Find where the given text appears and provide that cell's center as [x, y] coordinate. 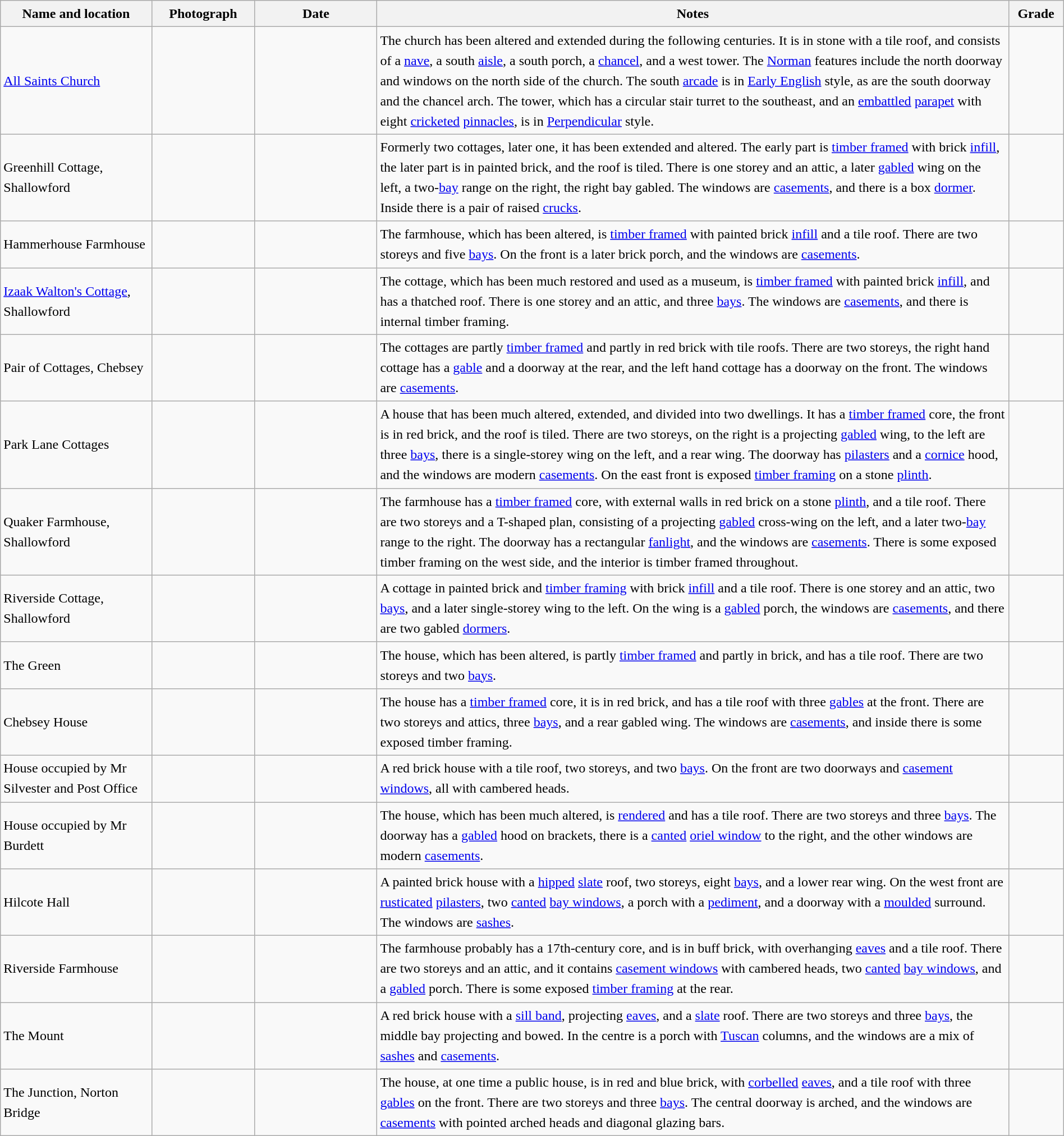
Photograph [203, 13]
Izaak Walton's Cottage, Shallowford [76, 301]
Greenhill Cottage, Shallowford [76, 177]
A red brick house with a tile roof, two storeys, and two bays. On the front are two doorways and casement windows, all with cambered heads. [692, 779]
Hilcote Hall [76, 902]
Riverside Cottage, Shallowford [76, 608]
Grade [1036, 13]
All Saints Church [76, 81]
Riverside Farmhouse [76, 969]
Hammerhouse Farmhouse [76, 245]
The Mount [76, 1036]
Park Lane Cottages [76, 444]
Quaker Farmhouse, Shallowford [76, 532]
Name and location [76, 13]
The Junction, Norton Bridge [76, 1103]
House occupied by Mr Silvester and Post Office [76, 779]
Pair of Cottages, Chebsey [76, 368]
Date [316, 13]
House occupied by Mr Burdett [76, 836]
Notes [692, 13]
Chebsey House [76, 721]
The Green [76, 665]
The house, which has been altered, is partly timber framed and partly in brick, and has a tile roof. There are two storeys and two bays. [692, 665]
